Determine the [x, y] coordinate at the center of the cell enclosing the given text.  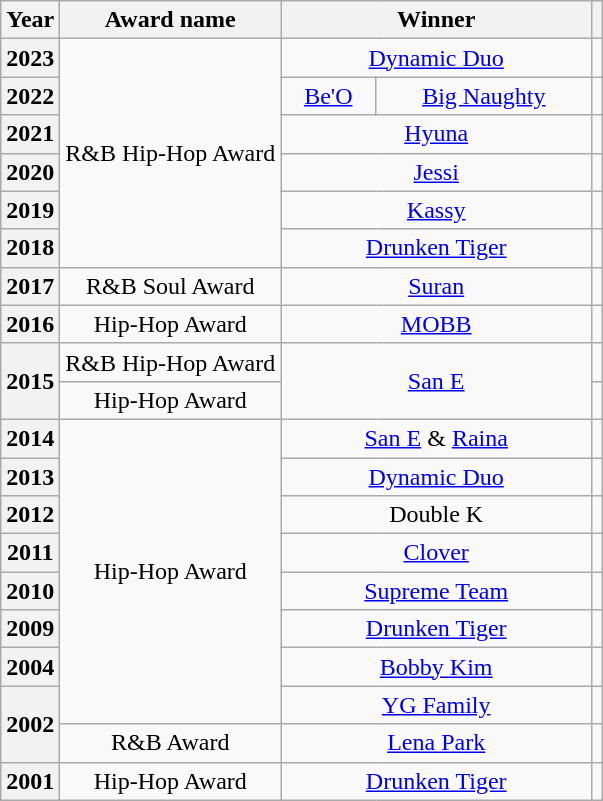
2022 [30, 96]
MOBB [436, 324]
Supreme Team [436, 591]
Lena Park [436, 743]
Double K [436, 515]
Year [30, 20]
2018 [30, 248]
2004 [30, 667]
Big Naughty [484, 96]
Be'O [328, 96]
YG Family [436, 705]
2013 [30, 477]
2019 [30, 210]
2010 [30, 591]
Jessi [436, 172]
2020 [30, 172]
2014 [30, 438]
2001 [30, 781]
R&B Soul Award [170, 286]
Kassy [436, 210]
Clover [436, 553]
2016 [30, 324]
Hyuna [436, 134]
San E [436, 381]
Bobby Kim [436, 667]
2023 [30, 58]
2017 [30, 286]
Award name [170, 20]
Suran [436, 286]
2009 [30, 629]
2015 [30, 381]
2011 [30, 553]
2021 [30, 134]
R&B Award [170, 743]
Winner [436, 20]
2002 [30, 724]
2012 [30, 515]
San E & Raina [436, 438]
